From the cell containing the given text, extract its center point as (X, Y) coordinate. 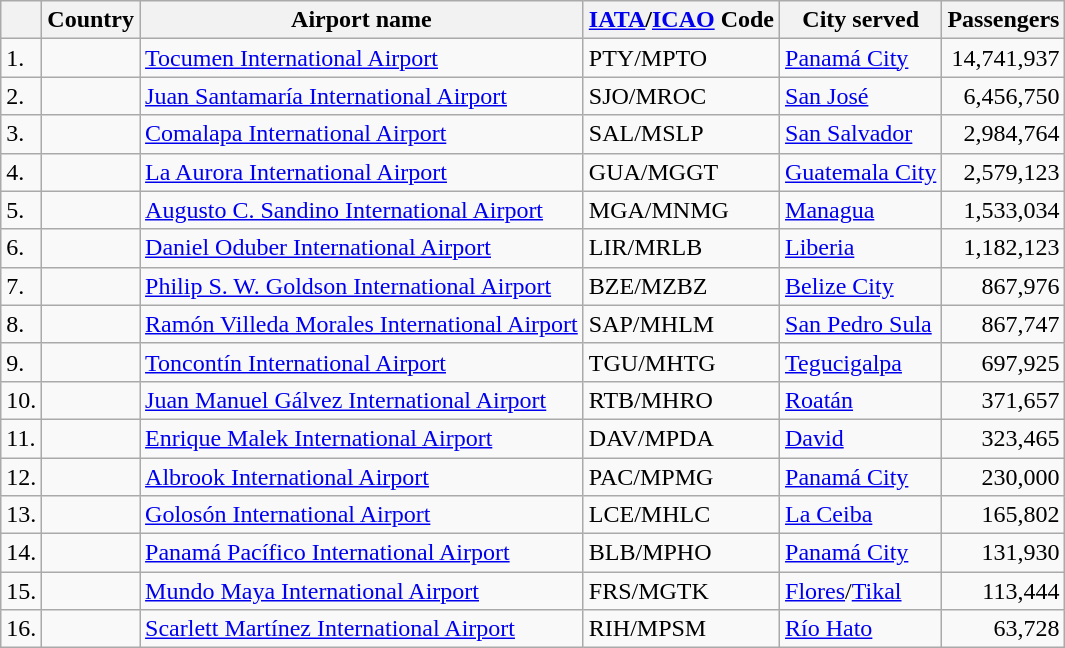
GUA/MGGT (681, 172)
Passengers (1004, 20)
TGU/MHTG (681, 362)
Guatemala City (861, 172)
Juan Manuel Gálvez International Airport (362, 400)
Daniel Oduber International Airport (362, 248)
Toncontín International Airport (362, 362)
Tocumen International Airport (362, 58)
9. (22, 362)
RIH/MPSM (681, 629)
La Aurora International Airport (362, 172)
Scarlett Martínez International Airport (362, 629)
131,930 (1004, 553)
SJO/MROC (681, 96)
Belize City (861, 286)
Managua (861, 210)
PAC/MPMG (681, 477)
City served (861, 20)
323,465 (1004, 438)
14. (22, 553)
4. (22, 172)
LCE/MHLC (681, 515)
Augusto C. Sandino International Airport (362, 210)
165,802 (1004, 515)
16. (22, 629)
1. (22, 58)
Roatán (861, 400)
SAP/MHLM (681, 324)
1,182,123 (1004, 248)
2,984,764 (1004, 134)
Juan Santamaría International Airport (362, 96)
2. (22, 96)
7. (22, 286)
DAV/MPDA (681, 438)
IATA/ICAO Code (681, 20)
8. (22, 324)
LIR/MRLB (681, 248)
MGA/MNMG (681, 210)
10. (22, 400)
867,747 (1004, 324)
San Pedro Sula (861, 324)
Philip S. W. Goldson International Airport (362, 286)
113,444 (1004, 591)
13. (22, 515)
La Ceiba (861, 515)
6. (22, 248)
14,741,937 (1004, 58)
Comalapa International Airport (362, 134)
Ramón Villeda Morales International Airport (362, 324)
1,533,034 (1004, 210)
Country (91, 20)
12. (22, 477)
Airport name (362, 20)
RTB/MHRO (681, 400)
BLB/MPHO (681, 553)
David (861, 438)
Albrook International Airport (362, 477)
230,000 (1004, 477)
PTY/MPTO (681, 58)
15. (22, 591)
Flores/Tikal (861, 591)
San Salvador (861, 134)
697,925 (1004, 362)
371,657 (1004, 400)
Enrique Malek International Airport (362, 438)
2,579,123 (1004, 172)
6,456,750 (1004, 96)
3. (22, 134)
SAL/MSLP (681, 134)
FRS/MGTK (681, 591)
San José (861, 96)
Tegucigalpa (861, 362)
Golosón International Airport (362, 515)
BZE/MZBZ (681, 286)
Mundo Maya International Airport (362, 591)
Panamá Pacífico International Airport (362, 553)
Río Hato (861, 629)
Liberia (861, 248)
867,976 (1004, 286)
63,728 (1004, 629)
5. (22, 210)
11. (22, 438)
